Return the (x, y) coordinate for the center point of the cell that contains the specified text.  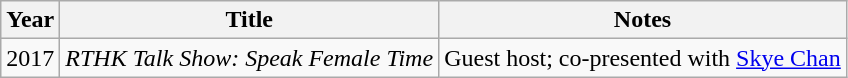
Year (30, 20)
Notes (643, 20)
Guest host; co-presented with Skye Chan (643, 58)
RTHK Talk Show: Speak Female Time (250, 58)
2017 (30, 58)
Title (250, 20)
